Locate the cell with the specified text and output its (X, Y) center coordinate. 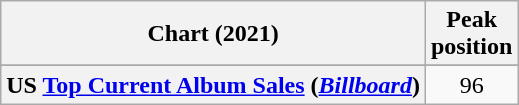
96 (471, 85)
Chart (2021) (214, 34)
Peakposition (471, 34)
US Top Current Album Sales (Billboard) (214, 85)
